For the text-containing cell, return its midpoint in (x, y) coordinate format. 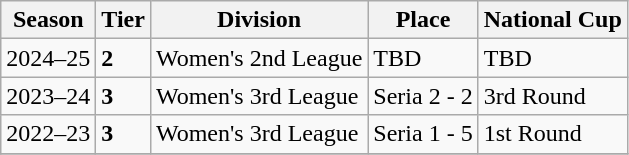
2024–25 (48, 58)
Place (423, 20)
Seria 2 - 2 (423, 96)
1st Round (552, 134)
Division (258, 20)
3rd Round (552, 96)
Women's 2nd League (258, 58)
National Cup (552, 20)
2023–24 (48, 96)
Season (48, 20)
2022–23 (48, 134)
Seria 1 - 5 (423, 134)
Tier (124, 20)
2 (124, 58)
